Scan for the cell matching the given text and deliver its [x, y] coordinate at center. 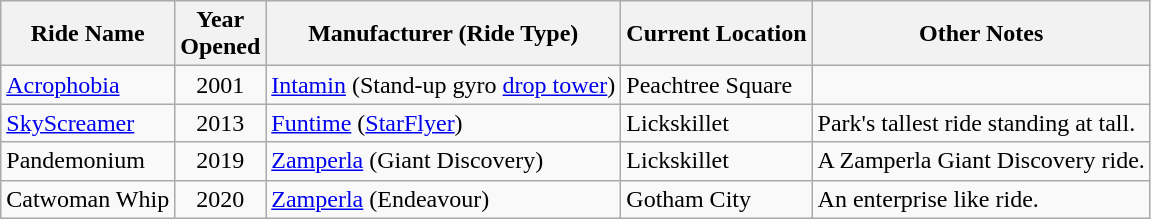
2013 [220, 123]
Manufacturer (Ride Type) [444, 34]
SkyScreamer [88, 123]
Current Location [716, 34]
Peachtree Square [716, 85]
An enterprise like ride. [981, 199]
Intamin (Stand-up gyro drop tower) [444, 85]
2001 [220, 85]
Funtime (StarFlyer) [444, 123]
Zamperla (Giant Discovery) [444, 161]
2020 [220, 199]
Year Opened [220, 34]
Pandemonium [88, 161]
Catwoman Whip [88, 199]
Park's tallest ride standing at tall. [981, 123]
Acrophobia [88, 85]
Other Notes [981, 34]
A Zamperla Giant Discovery ride. [981, 161]
2019 [220, 161]
Ride Name [88, 34]
Gotham City [716, 199]
Zamperla (Endeavour) [444, 199]
